Output the [x, y] coordinate of the center of the cell containing the given text.  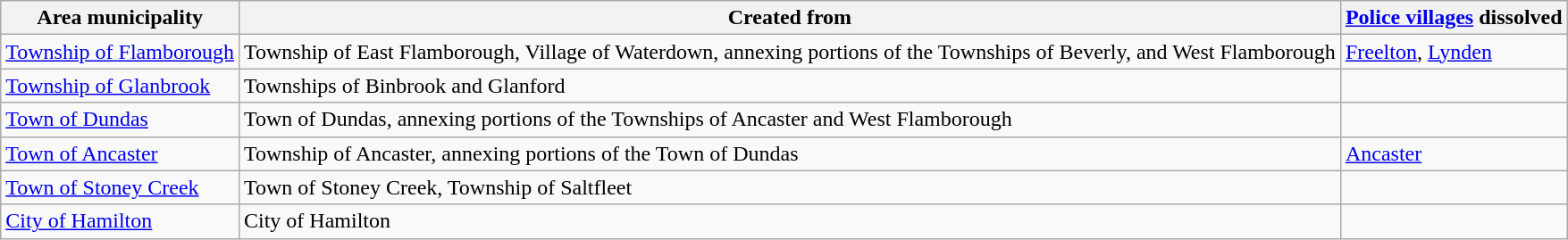
Town of Dundas [120, 120]
Townships of Binbrook and Glanford [790, 86]
Town of Stoney Creek, Township of Saltfleet [790, 187]
Township of East Flamborough, Village of Waterdown, annexing portions of the Townships of Beverly, and West Flamborough [790, 52]
Freelton, Lynden [1454, 52]
Town of Ancaster [120, 153]
Area municipality [120, 18]
Township of Flamborough [120, 52]
Township of Glanbrook [120, 86]
Created from [790, 18]
Township of Ancaster, annexing portions of the Town of Dundas [790, 153]
Town of Dundas, annexing portions of the Townships of Ancaster and West Flamborough [790, 120]
Police villages dissolved [1454, 18]
Ancaster [1454, 153]
Town of Stoney Creek [120, 187]
